Scan for the cell matching the given text and deliver its [x, y] coordinate at center. 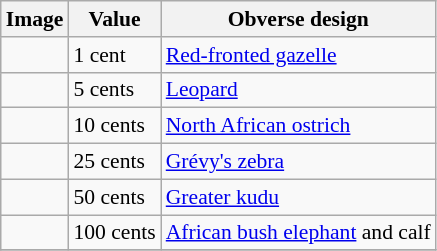
100 cents [114, 233]
Value [114, 19]
1 cent [114, 55]
5 cents [114, 90]
Image [35, 19]
Red-fronted gazelle [298, 55]
African bush elephant and calf [298, 233]
Leopard [298, 90]
25 cents [114, 162]
50 cents [114, 197]
North African ostrich [298, 126]
Obverse design [298, 19]
Greater kudu [298, 197]
Grévy's zebra [298, 162]
10 cents [114, 126]
